Identify which cell holds the provided text, then report its [x, y] central coordinate. 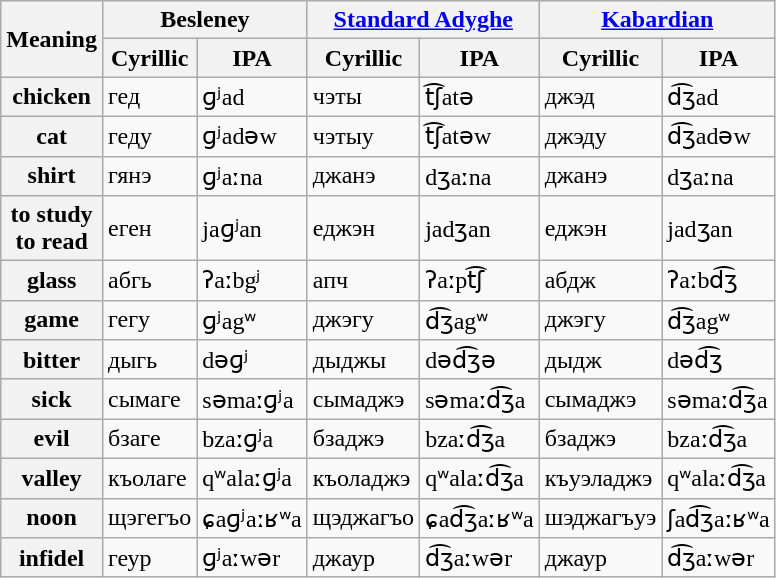
бзаге [149, 439]
qʷalaːɡʲa [252, 478]
ʔaːpt͡ʃ [480, 281]
ɡʲadəw [252, 136]
ʔaːbgʲ [252, 281]
щэгегъо [149, 518]
шэджагъуэ [600, 518]
chicken [52, 97]
dəɡʲ [252, 360]
ʔaːbd͡ʒ [719, 281]
ɡʲaːna [252, 176]
t͡ʃatə [480, 97]
дыдж [600, 360]
d͡ʒadəw [719, 136]
абгь [149, 281]
чэтыу [363, 136]
гед [149, 97]
to studyto read [52, 228]
къуэладжэ [600, 478]
ʃad͡ʒaːʁʷa [719, 518]
game [52, 320]
dəd͡ʒə [480, 360]
infidel [52, 558]
къолаге [149, 478]
jaɡʲan [252, 228]
еген [149, 228]
джэд [600, 97]
glass [52, 281]
гегу [149, 320]
d͡ʒad [719, 97]
ɡʲad [252, 97]
щэджагъо [363, 518]
bitter [52, 360]
ɡʲaːwər [252, 558]
Meaning [52, 39]
Besleney [204, 20]
дыгь [149, 360]
Standard Adyghe [423, 20]
дыджы [363, 360]
къоладжэ [363, 478]
ɡʲagʷ [252, 320]
valley [52, 478]
t͡ʃatəw [480, 136]
ɕad͡ʒaːʁʷa [480, 518]
ɕaɡʲaːʁʷa [252, 518]
абдж [600, 281]
геду [149, 136]
геур [149, 558]
гянэ [149, 176]
чэты [363, 97]
джэду [600, 136]
апч [363, 281]
bzaːɡʲa [252, 439]
shirt [52, 176]
cat [52, 136]
Kabardian [657, 20]
dəd͡ʒ [719, 360]
səmaːɡʲa [252, 399]
noon [52, 518]
сымаге [149, 399]
evil [52, 439]
sick [52, 399]
